For the text-containing cell, return its midpoint in [X, Y] coordinate format. 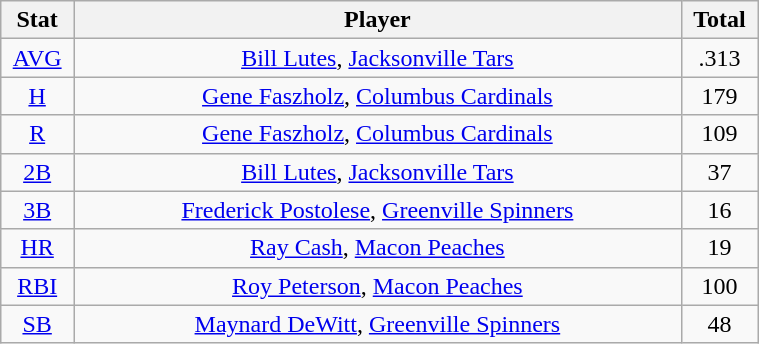
Maynard DeWitt, Greenville Spinners [378, 324]
179 [719, 96]
H [38, 96]
Stat [38, 20]
.313 [719, 58]
48 [719, 324]
2B [38, 172]
3B [38, 210]
R [38, 134]
100 [719, 286]
19 [719, 248]
AVG [38, 58]
16 [719, 210]
RBI [38, 286]
109 [719, 134]
Roy Peterson, Macon Peaches [378, 286]
Ray Cash, Macon Peaches [378, 248]
Total [719, 20]
HR [38, 248]
Frederick Postolese, Greenville Spinners [378, 210]
SB [38, 324]
37 [719, 172]
Player [378, 20]
